Capture the cell that displays the provided text and extract its (X, Y) central coordinate. 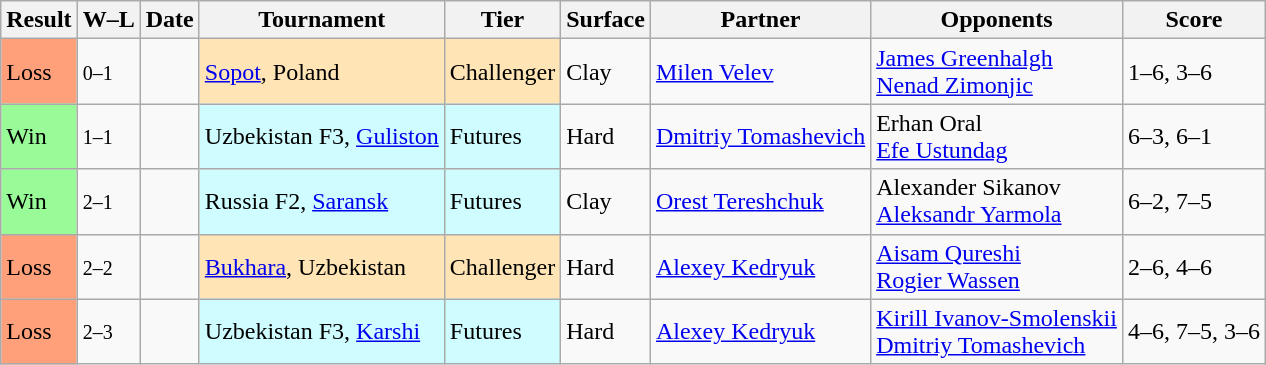
6–3, 6–1 (1194, 136)
2–6, 4–6 (1194, 266)
Opponents (997, 20)
Russia F2, Saransk (322, 202)
Tier (502, 20)
Result (39, 20)
1–1 (108, 136)
Milen Velev (760, 72)
Score (1194, 20)
Bukhara, Uzbekistan (322, 266)
1–6, 3–6 (1194, 72)
Orest Tereshchuk (760, 202)
W–L (108, 20)
Aisam Qureshi Rogier Wassen (997, 266)
Alexander Sikanov Aleksandr Yarmola (997, 202)
0–1 (108, 72)
Surface (606, 20)
Uzbekistan F3, Guliston (322, 136)
2–3 (108, 332)
James Greenhalgh Nenad Zimonjic (997, 72)
2–2 (108, 266)
4–6, 7–5, 3–6 (1194, 332)
Kirill Ivanov-Smolenskii Dmitriy Tomashevich (997, 332)
Dmitriy Tomashevich (760, 136)
6–2, 7–5 (1194, 202)
2–1 (108, 202)
Sopot, Poland (322, 72)
Tournament (322, 20)
Uzbekistan F3, Karshi (322, 332)
Erhan Oral Efe Ustundag (997, 136)
Date (170, 20)
Partner (760, 20)
